Scan for the cell matching the given text and deliver its [x, y] coordinate at center. 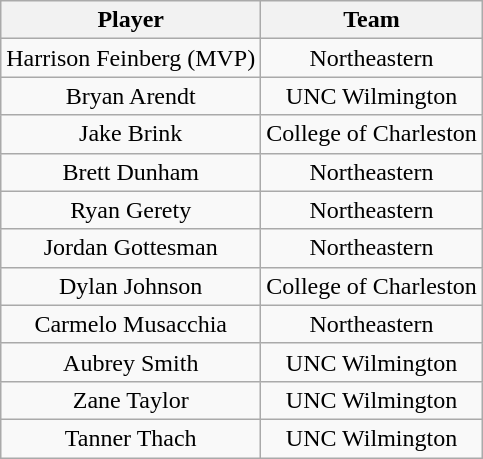
Tanner Thach [131, 438]
Aubrey Smith [131, 362]
Brett Dunham [131, 172]
Ryan Gerety [131, 210]
Zane Taylor [131, 400]
Jake Brink [131, 134]
Dylan Johnson [131, 286]
Team [372, 20]
Bryan Arendt [131, 96]
Player [131, 20]
Carmelo Musacchia [131, 324]
Harrison Feinberg (MVP) [131, 58]
Jordan Gottesman [131, 248]
